Search for the cell housing the specified text and yield its [x, y] center coordinate. 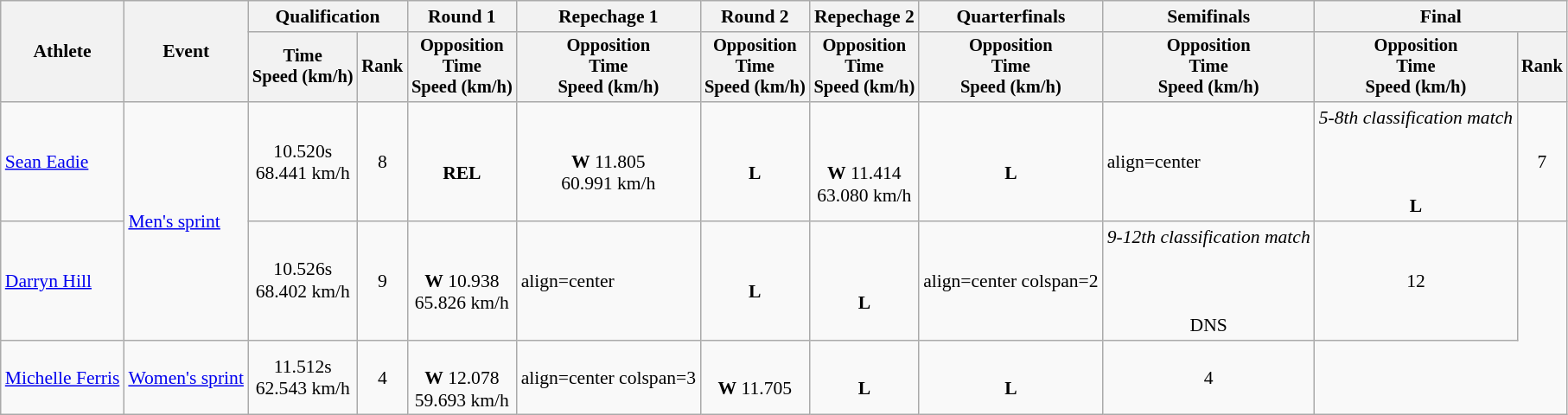
12 [1416, 281]
Final [1441, 16]
Qualification [328, 16]
W 11.805 60.991 km/h [609, 162]
Semifinals [1208, 16]
Sean Eadie [62, 162]
REL [462, 162]
W 11.414 63.080 km/h [864, 162]
10.520s 68.441 km/h [303, 162]
8 [382, 162]
W 10.938 65.826 km/h [462, 281]
10.526s 68.402 km/h [303, 281]
7 [1542, 162]
Event [186, 52]
Round 1 [462, 16]
9 [382, 281]
Quarterfinals [1010, 16]
Darryn Hill [62, 281]
Repechage 1 [609, 16]
TimeSpeed (km/h) [303, 67]
Athlete [62, 52]
align=center colspan=2 [1010, 281]
Round 2 [755, 16]
Men's sprint [186, 221]
Repechage 2 [864, 16]
9-12th classification match DNS [1208, 281]
5-8th classification match L [1416, 162]
